Pinpoint the cell where the given text exists, returning its [X, Y] midpoint coordinate. 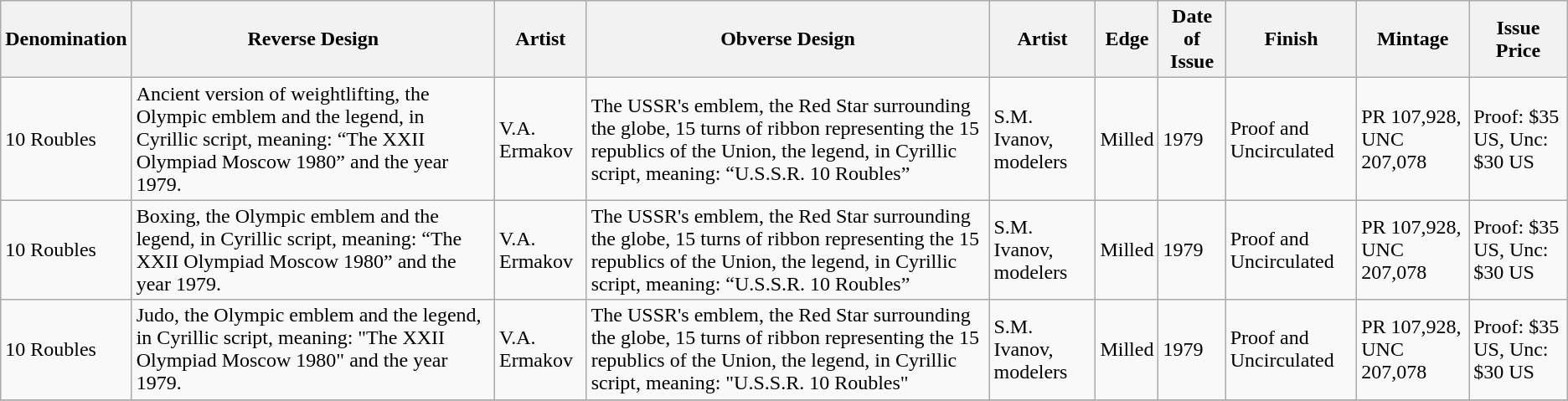
Denomination [66, 39]
Reverse Design [313, 39]
Edge [1127, 39]
Finish [1291, 39]
Issue Price [1519, 39]
Date of Issue [1192, 39]
Obverse Design [787, 39]
Mintage [1413, 39]
Ancient version of weightlifting, the Olympic emblem and the legend, in Cyrillic script, meaning: “The XXII Olympiad Moscow 1980” and the year 1979. [313, 139]
Boxing, the Olympic emblem and the legend, in Cyrillic script, meaning: “The XXII Olympiad Moscow 1980” and the year 1979. [313, 249]
Judo, the Olympic emblem and the legend, in Cyrillic script, meaning: "The XXII Olympiad Moscow 1980" and the year 1979. [313, 350]
